Locate the cell with the specified text and output its (X, Y) center coordinate. 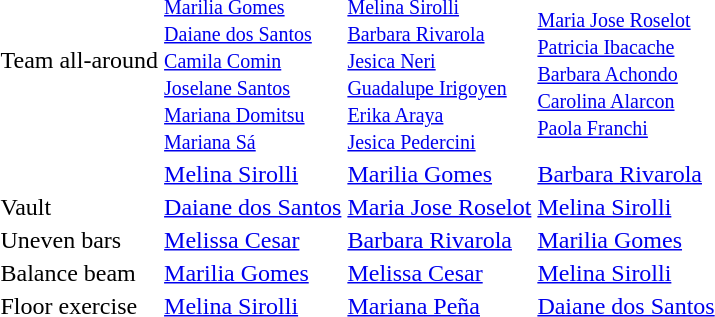
Maria Jose Roselot (440, 207)
Daiane dos Santos (253, 207)
Melina Sirolli (253, 174)
Barbara Rivarola (440, 240)
